Provide the (x, y) coordinate of the cell's center where the given text is located.  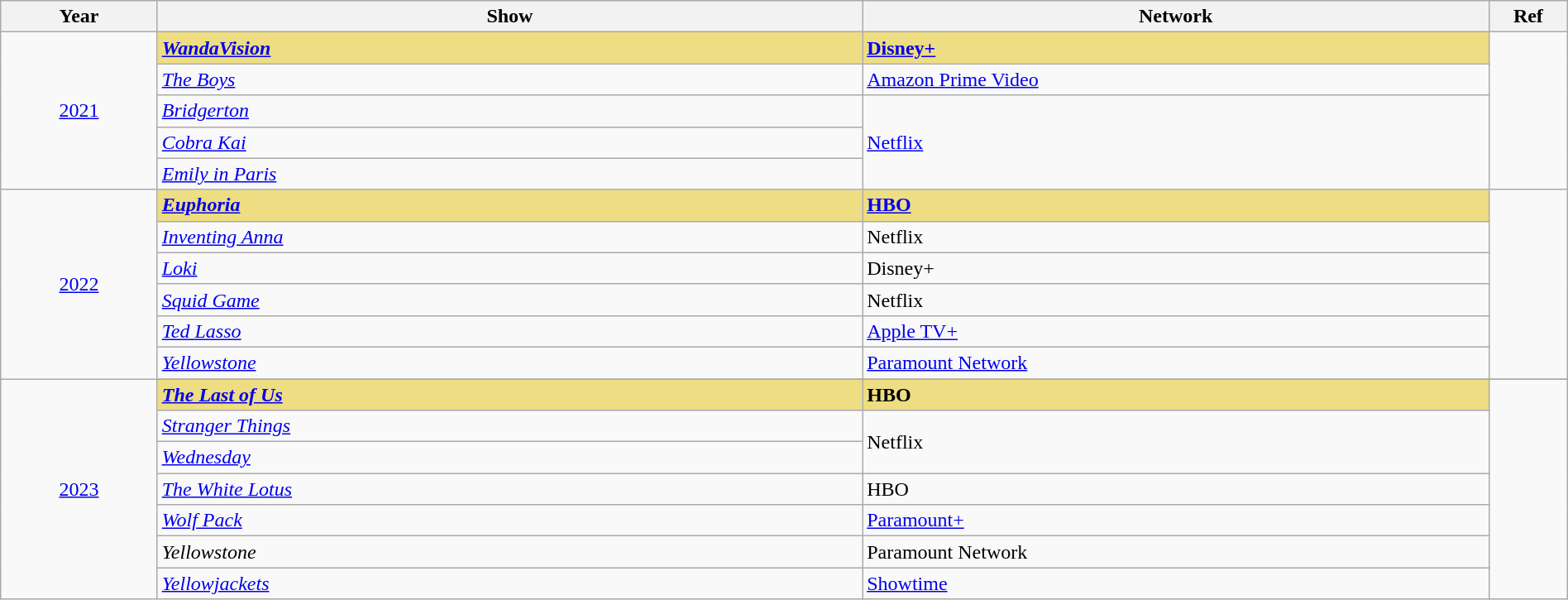
Network (1176, 17)
Showtime (1176, 583)
Squid Game (509, 300)
Inventing Anna (509, 237)
2023 (79, 489)
The White Lotus (509, 489)
The Boys (509, 79)
Wolf Pack (509, 521)
Loki (509, 268)
Amazon Prime Video (1176, 79)
Stranger Things (509, 426)
Ted Lasso (509, 331)
The Last of Us (509, 395)
Cobra Kai (509, 142)
WandaVision (509, 48)
Euphoria (509, 205)
Ref (1528, 17)
2022 (79, 284)
Yellowjackets (509, 583)
Year (79, 17)
Show (509, 17)
Bridgerton (509, 111)
Paramount+ (1176, 521)
Apple TV+ (1176, 331)
2021 (79, 111)
Emily in Paris (509, 174)
Wednesday (509, 458)
